From the cell containing the given text, extract its center point as (X, Y) coordinate. 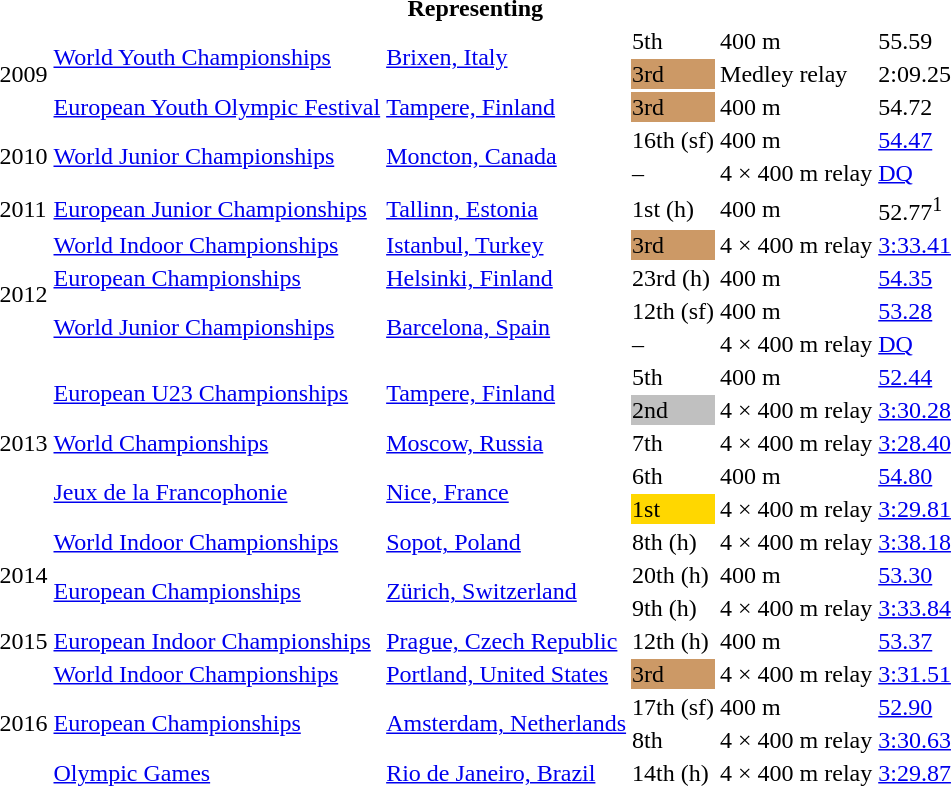
20th (h) (674, 575)
6th (674, 476)
Moscow, Russia (506, 443)
World Youth Championships (217, 58)
1st (h) (674, 209)
9th (h) (674, 608)
Amsterdam, Netherlands (506, 724)
World Championships (217, 443)
1st (674, 509)
Tallinn, Estonia (506, 209)
Istanbul, Turkey (506, 245)
12th (h) (674, 641)
Jeux de la Francophonie (217, 492)
Portland, United States (506, 674)
Nice, France (506, 492)
Helsinki, Finland (506, 278)
European U23 Championships (217, 394)
17th (sf) (674, 707)
8th (h) (674, 542)
European Youth Olympic Festival (217, 107)
Moncton, Canada (506, 156)
Brixen, Italy (506, 58)
Sopot, Poland (506, 542)
16th (sf) (674, 140)
2nd (674, 410)
Prague, Czech Republic (506, 641)
7th (674, 443)
8th (674, 740)
European Indoor Championships (217, 641)
Barcelona, Spain (506, 328)
12th (sf) (674, 311)
23rd (h) (674, 278)
European Junior Championships (217, 209)
Zürich, Switzerland (506, 592)
Medley relay (796, 74)
